Return the (x, y) coordinate for the center point of the cell that contains the specified text.  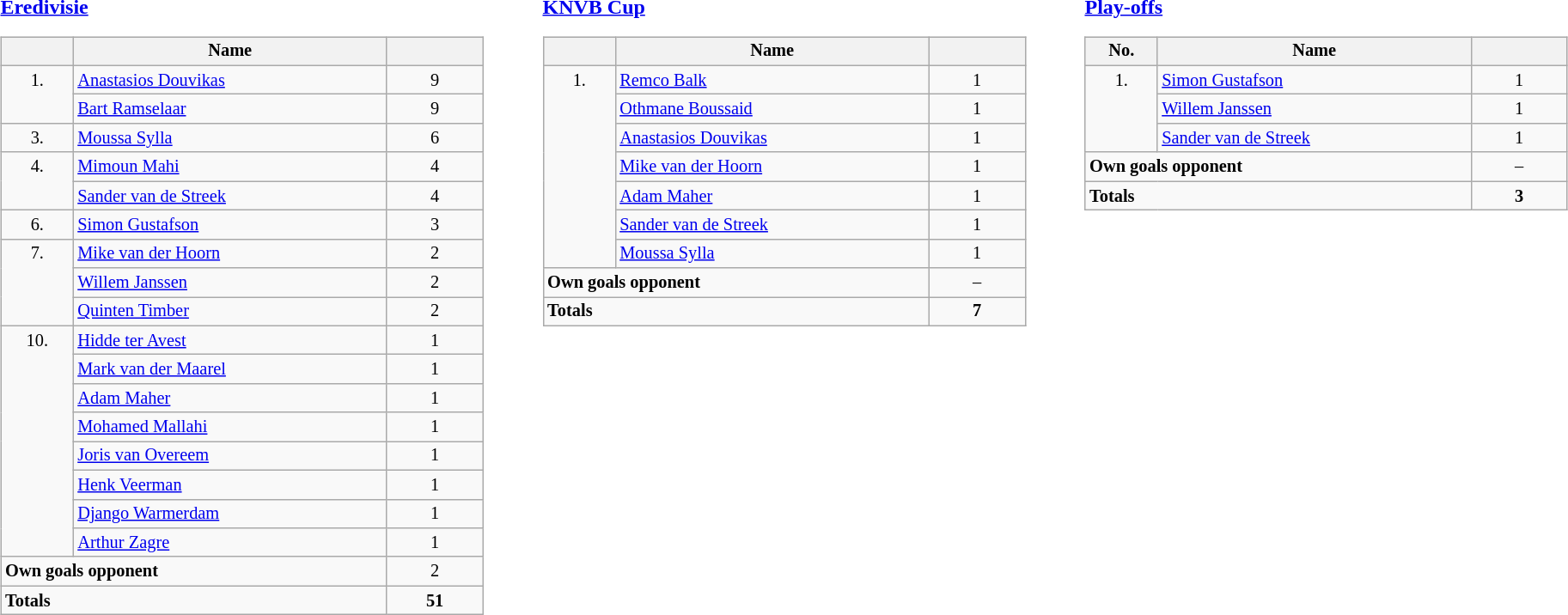
7. (37, 282)
Mimoun Mahi (230, 167)
7 (977, 312)
4. (37, 180)
Bart Ramselaar (230, 109)
Mark van der Maarel (230, 369)
Othmane Boussaid (772, 109)
Quinten Timber (230, 312)
3. (37, 138)
Henk Veerman (230, 484)
Mohamed Mallahi (230, 427)
Remco Balk (772, 80)
No. (1121, 52)
Hidde ter Avest (230, 340)
Arthur Zagre (230, 543)
10. (37, 441)
Django Warmerdam (230, 514)
51 (435, 600)
6. (37, 225)
6 (435, 138)
Joris van Overeem (230, 456)
